Provide the (x, y) coordinate of the cell's center where the given text is located.  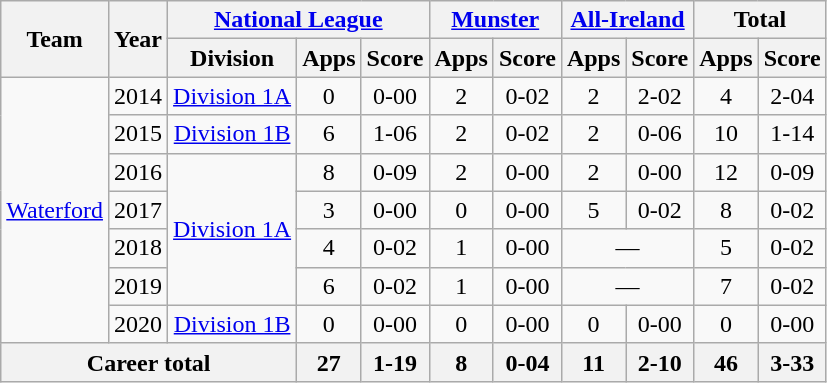
Career total (149, 362)
2020 (138, 324)
1-06 (395, 134)
2017 (138, 210)
2-04 (792, 96)
All-Ireland (627, 20)
2019 (138, 286)
3-33 (792, 362)
2-02 (660, 96)
27 (329, 362)
Total (760, 20)
2018 (138, 248)
2016 (138, 172)
0-04 (527, 362)
2-10 (660, 362)
National League (298, 20)
2014 (138, 96)
46 (726, 362)
1-19 (395, 362)
Waterford (55, 210)
10 (726, 134)
0-06 (660, 134)
2015 (138, 134)
Division (232, 58)
1-14 (792, 134)
Munster (495, 20)
3 (329, 210)
12 (726, 172)
11 (593, 362)
7 (726, 286)
Year (138, 39)
Team (55, 39)
